Return [X, Y] of the center of cell containing provided text 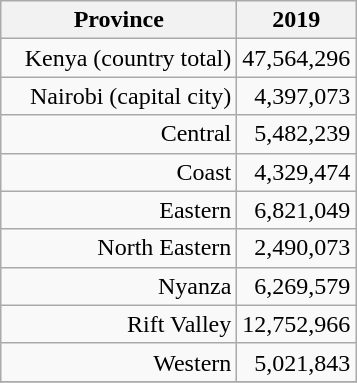
6,269,579 [296, 286]
Nairobi (capital city) [119, 96]
6,821,049 [296, 210]
12,752,966 [296, 324]
5,482,239 [296, 134]
2,490,073 [296, 248]
47,564,296 [296, 58]
Nyanza [119, 286]
North Eastern [119, 248]
5,021,843 [296, 362]
Coast [119, 172]
Central [119, 134]
Western [119, 362]
2019 [296, 20]
Eastern [119, 210]
Kenya (country total) [119, 58]
4,329,474 [296, 172]
4,397,073 [296, 96]
Rift Valley [119, 324]
Province [119, 20]
